Pinpoint the cell where the given text exists, returning its (X, Y) midpoint coordinate. 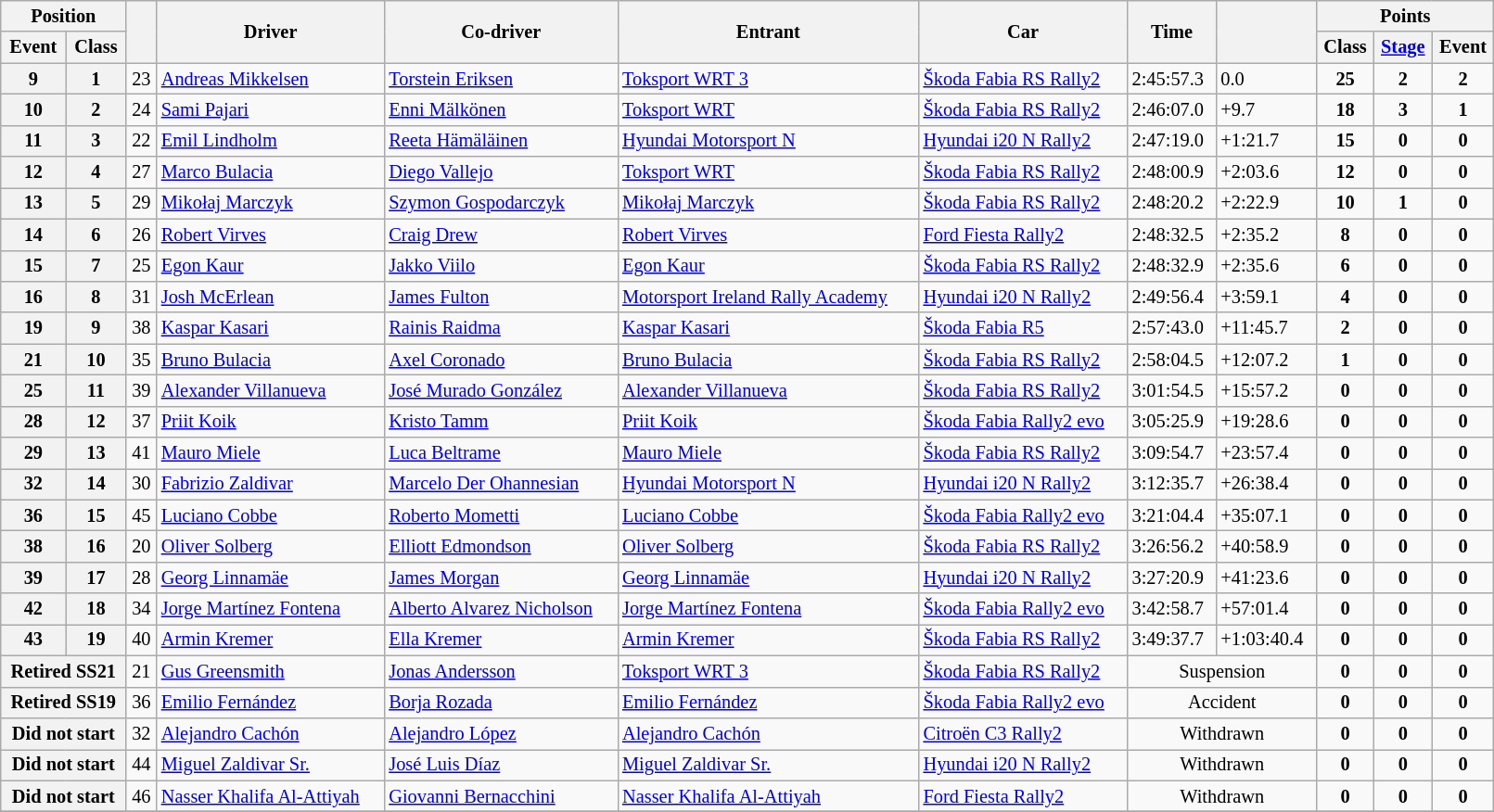
+2:22.9 (1266, 203)
40 (141, 640)
Diego Vallejo (501, 172)
45 (141, 515)
Position (63, 16)
Škoda Fabia R5 (1024, 328)
Motorsport Ireland Rally Academy (768, 297)
+12:07.2 (1266, 360)
Entrant (768, 32)
7 (96, 266)
James Fulton (501, 297)
44 (141, 765)
+57:01.4 (1266, 609)
+1:03:40.4 (1266, 640)
+9.7 (1266, 109)
Giovanni Bernacchini (501, 796)
46 (141, 796)
Stage (1402, 47)
Jakko Viilo (501, 266)
22 (141, 141)
+2:35.6 (1266, 266)
+11:45.7 (1266, 328)
Andreas Mikkelsen (271, 79)
+35:07.1 (1266, 515)
37 (141, 422)
Car (1024, 32)
2:45:57.3 (1172, 79)
Marcelo Der Ohannesian (501, 484)
+3:59.1 (1266, 297)
Craig Drew (501, 235)
Fabrizio Zaldivar (271, 484)
+41:23.6 (1266, 577)
Emil Lindholm (271, 141)
Time (1172, 32)
2:48:00.9 (1172, 172)
Luca Beltrame (501, 453)
Ella Kremer (501, 640)
José Murado González (501, 390)
27 (141, 172)
41 (141, 453)
Co-driver (501, 32)
34 (141, 609)
3:05:25.9 (1172, 422)
26 (141, 235)
José Luis Díaz (501, 765)
+40:58.9 (1266, 546)
23 (141, 79)
Accident (1222, 703)
Sami Pajari (271, 109)
Suspension (1222, 671)
Citroën C3 Rally2 (1024, 733)
3:42:58.7 (1172, 609)
Roberto Mometti (501, 515)
2:58:04.5 (1172, 360)
31 (141, 297)
Szymon Gospodarczyk (501, 203)
2:47:19.0 (1172, 141)
Alejandro López (501, 733)
+2:35.2 (1266, 235)
3:26:56.2 (1172, 546)
+19:28.6 (1266, 422)
2:48:32.5 (1172, 235)
2:49:56.4 (1172, 297)
Rainis Raidma (501, 328)
0.0 (1266, 79)
+15:57.2 (1266, 390)
43 (33, 640)
Torstein Eriksen (501, 79)
30 (141, 484)
3:27:20.9 (1172, 577)
+23:57.4 (1266, 453)
Kristo Tamm (501, 422)
Alberto Alvarez Nicholson (501, 609)
35 (141, 360)
3:49:37.7 (1172, 640)
2:48:20.2 (1172, 203)
2:46:07.0 (1172, 109)
17 (96, 577)
2:48:32.9 (1172, 266)
42 (33, 609)
+26:38.4 (1266, 484)
3:09:54.7 (1172, 453)
Reeta Hämäläinen (501, 141)
James Morgan (501, 577)
5 (96, 203)
Borja Rozada (501, 703)
Retired SS21 (63, 671)
Gus Greensmith (271, 671)
20 (141, 546)
Enni Mälkönen (501, 109)
Points (1406, 16)
Axel Coronado (501, 360)
Marco Bulacia (271, 172)
3:21:04.4 (1172, 515)
3:01:54.5 (1172, 390)
+1:21.7 (1266, 141)
+2:03.6 (1266, 172)
24 (141, 109)
Elliott Edmondson (501, 546)
Josh McErlean (271, 297)
Driver (271, 32)
Jonas Andersson (501, 671)
2:57:43.0 (1172, 328)
Retired SS19 (63, 703)
3:12:35.7 (1172, 484)
